Detect which cell encompasses the target text, then output its (x, y) center coordinate. 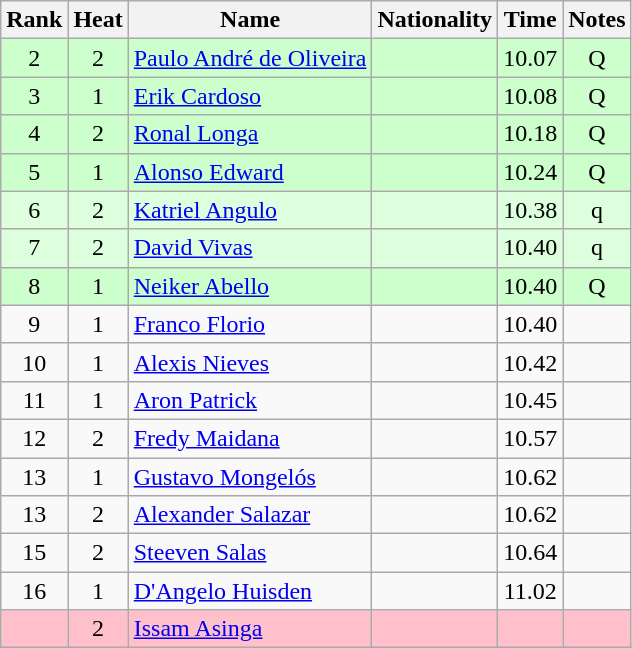
16 (34, 591)
Neiker Abello (250, 286)
Alonso Edward (250, 172)
Heat (98, 20)
10.07 (530, 58)
Erik Cardoso (250, 96)
3 (34, 96)
Ronal Longa (250, 134)
10.42 (530, 362)
15 (34, 553)
Franco Florio (250, 324)
10.57 (530, 438)
12 (34, 438)
7 (34, 248)
10.18 (530, 134)
Notes (597, 20)
Nationality (435, 20)
Rank (34, 20)
Time (530, 20)
11.02 (530, 591)
8 (34, 286)
D'Angelo Huisden (250, 591)
Aron Patrick (250, 400)
Fredy Maidana (250, 438)
Steeven Salas (250, 553)
5 (34, 172)
David Vivas (250, 248)
Gustavo Mongelós (250, 477)
6 (34, 210)
Alexis Nieves (250, 362)
10.45 (530, 400)
Issam Asinga (250, 629)
Alexander Salazar (250, 515)
9 (34, 324)
10 (34, 362)
10.24 (530, 172)
4 (34, 134)
Katriel Angulo (250, 210)
10.38 (530, 210)
Paulo André de Oliveira (250, 58)
10.64 (530, 553)
Name (250, 20)
10.08 (530, 96)
11 (34, 400)
